Find where the given text appears and provide that cell's center as (X, Y) coordinate. 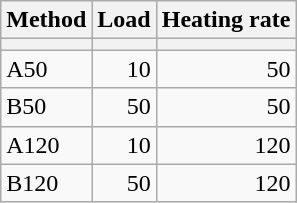
B50 (46, 107)
A50 (46, 69)
B120 (46, 183)
Heating rate (226, 20)
Load (124, 20)
A120 (46, 145)
Method (46, 20)
